Locate the cell with the specified text and output its [X, Y] center coordinate. 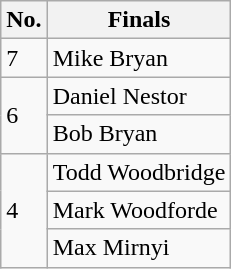
Mark Woodforde [139, 210]
6 [24, 115]
Finals [139, 20]
Bob Bryan [139, 134]
Max Mirnyi [139, 248]
4 [24, 210]
Mike Bryan [139, 58]
Daniel Nestor [139, 96]
Todd Woodbridge [139, 172]
7 [24, 58]
No. [24, 20]
